Search for the cell housing the specified text and yield its [X, Y] center coordinate. 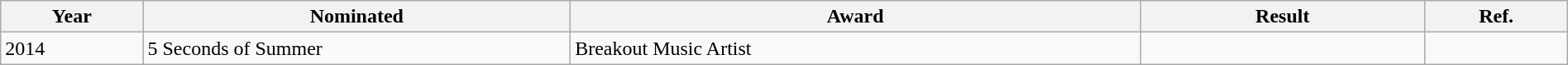
Breakout Music Artist [855, 48]
Result [1283, 17]
Year [72, 17]
Award [855, 17]
Ref. [1496, 17]
2014 [72, 48]
Nominated [357, 17]
5 Seconds of Summer [357, 48]
